Find where the given text appears and provide that cell's center as (X, Y) coordinate. 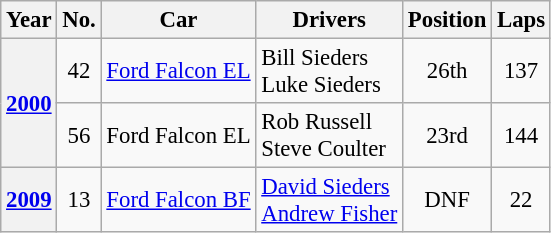
Position (448, 20)
22 (522, 200)
23rd (448, 136)
Rob Russell Steve Coulter (330, 136)
56 (79, 136)
Bill Sieders Luke Sieders (330, 72)
David Sieders Andrew Fisher (330, 200)
42 (79, 72)
Drivers (330, 20)
144 (522, 136)
26th (448, 72)
2009 (29, 200)
DNF (448, 200)
2000 (29, 104)
Laps (522, 20)
Car (178, 20)
Ford Falcon BF (178, 200)
No. (79, 20)
137 (522, 72)
Year (29, 20)
13 (79, 200)
